For the text-containing cell, return its midpoint in [X, Y] coordinate format. 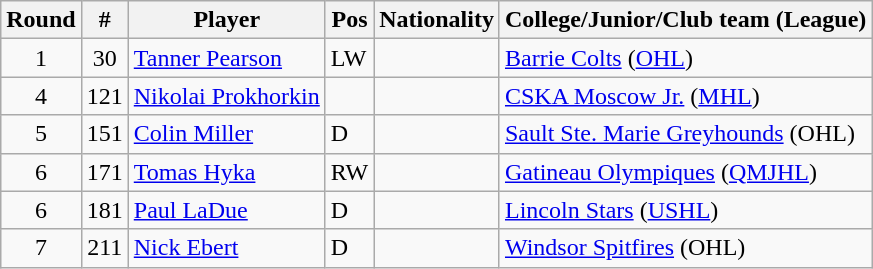
LW [349, 58]
7 [41, 248]
30 [104, 58]
Pos [349, 20]
171 [104, 172]
Colin Miller [226, 134]
Tanner Pearson [226, 58]
5 [41, 134]
Sault Ste. Marie Greyhounds (OHL) [685, 134]
Windsor Spitfires (OHL) [685, 248]
151 [104, 134]
Paul LaDue [226, 210]
Barrie Colts (OHL) [685, 58]
Nick Ebert [226, 248]
121 [104, 96]
Gatineau Olympiques (QMJHL) [685, 172]
181 [104, 210]
Round [41, 20]
211 [104, 248]
1 [41, 58]
Nikolai Prokhorkin [226, 96]
Tomas Hyka [226, 172]
Player [226, 20]
# [104, 20]
College/Junior/Club team (League) [685, 20]
CSKA Moscow Jr. (MHL) [685, 96]
Lincoln Stars (USHL) [685, 210]
RW [349, 172]
4 [41, 96]
Nationality [437, 20]
